Pinpoint the cell where the given text exists, returning its [X, Y] midpoint coordinate. 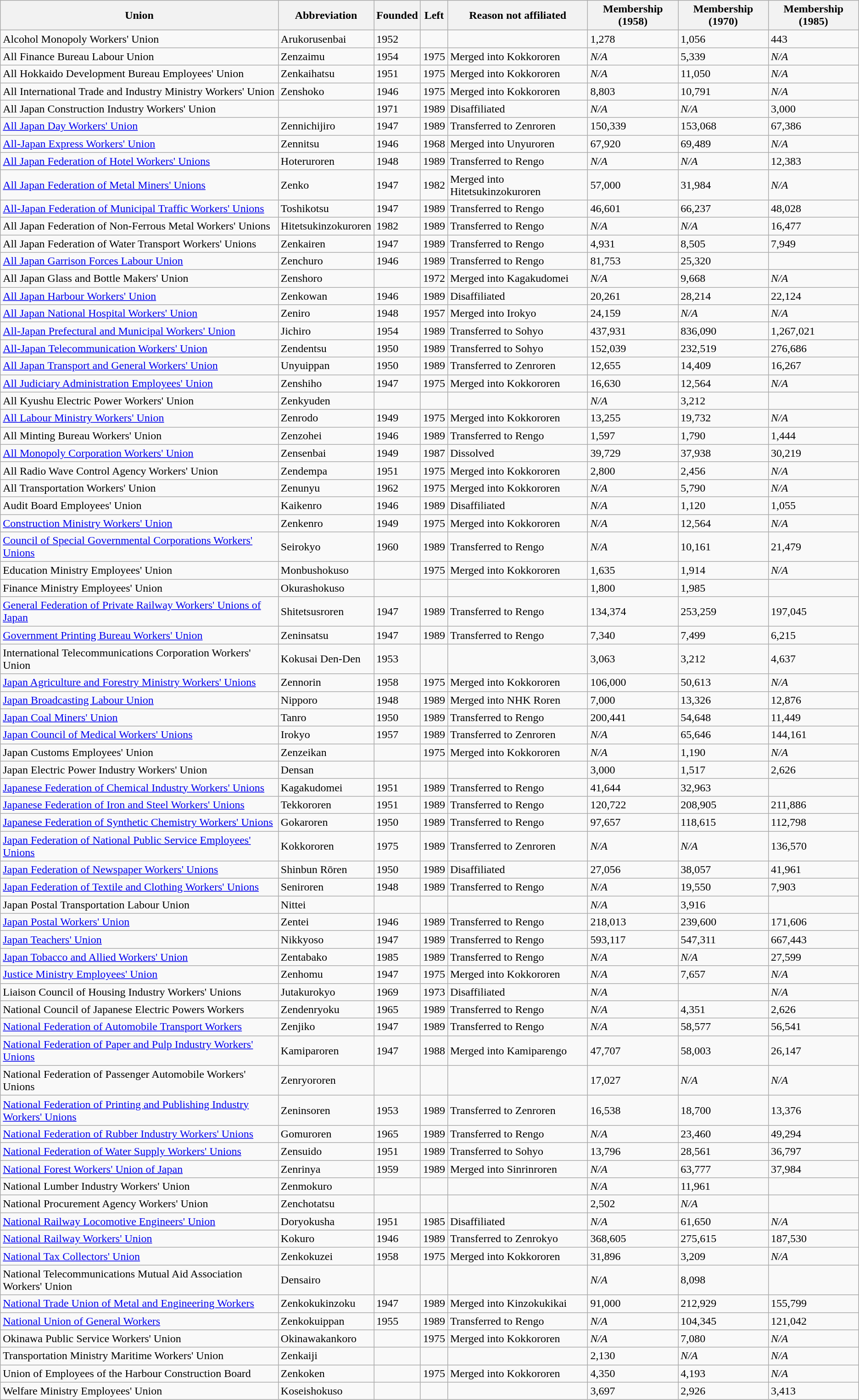
Education Ministry Employees' Union [139, 571]
All Judiciary Administration Employees' Union [139, 383]
Hitetsukinzokuroren [326, 226]
All Japan Federation of Non-Ferrous Metal Workers' Unions [139, 226]
All Finance Bureau Labour Union [139, 56]
Zenko [326, 185]
97,657 [633, 822]
155,799 [813, 1304]
1955 [397, 1321]
38,057 [723, 870]
1,635 [633, 571]
Zenmokuro [326, 1187]
Zenkairen [326, 244]
5,790 [723, 488]
Government Printing Bureau Workers' Union [139, 635]
63,777 [723, 1169]
Merged into Kamiparengo [518, 1050]
Founded [397, 16]
National Federation of Printing and Publishing Industry Workers' Unions [139, 1110]
Zennitsu [326, 144]
Zeninsatsu [326, 635]
Japan Coal Miners' Union [139, 717]
All Japan Harbour Workers' Union [139, 296]
Reason not affiliated [518, 16]
Zenkokukinzoku [326, 1304]
Shitetsusroren [326, 611]
Zenzeikan [326, 752]
16,630 [633, 383]
General Federation of Private Railway Workers' Unions of Japan [139, 611]
Gokaroren [326, 822]
39,729 [633, 453]
1973 [434, 992]
Zensuido [326, 1151]
1,985 [723, 588]
Okurashokuso [326, 588]
81,753 [633, 261]
47,707 [633, 1050]
Japan Agriculture and Forestry Ministry Workers' Unions [139, 683]
112,798 [813, 822]
48,028 [813, 208]
Finance Ministry Employees' Union [139, 588]
Council of Special Governmental Corporations Workers' Unions [139, 547]
Merged into Hitetsukinzokuroren [518, 185]
All Transportation Workers' Union [139, 488]
All-Japan Telecommunication Workers' Union [139, 348]
All Japan Garrison Forces Labour Union [139, 261]
All Hokkaido Development Bureau Employees' Union [139, 74]
National Federation of Water Supply Workers' Unions [139, 1151]
30,219 [813, 453]
106,000 [633, 683]
Zenhomu [326, 974]
1959 [397, 1169]
Shinbun Rōren [326, 870]
All Japan Construction Industry Workers' Union [139, 109]
Tekkororen [326, 805]
National Federation of Automobile Transport Workers [139, 1027]
Japan Federation of Textile and Clothing Workers' Unions [139, 887]
Zenkaihatsu [326, 74]
Membership (1970) [723, 16]
150,339 [633, 126]
208,905 [723, 805]
667,443 [813, 940]
Zenkaiji [326, 1356]
Seniroren [326, 887]
Zendentsu [326, 348]
437,931 [633, 331]
Merged into Sinrinroren [518, 1169]
All Labour Ministry Workers' Union [139, 418]
23,460 [723, 1134]
275,615 [723, 1239]
66,237 [723, 208]
593,117 [633, 940]
7,340 [633, 635]
16,538 [633, 1110]
144,161 [813, 735]
4,637 [813, 659]
Welfare Ministry Employees' Union [139, 1391]
Zenzaimu [326, 56]
1968 [434, 144]
Merged into Kinzokukikai [518, 1304]
All Radio Wave Control Agency Workers' Union [139, 470]
24,159 [633, 314]
Kamiparoren [326, 1050]
National Railway Workers' Union [139, 1239]
12,383 [813, 161]
Japan Tobacco and Allied Workers' Union [139, 957]
All Japan Federation of Hotel Workers' Unions [139, 161]
36,797 [813, 1151]
368,605 [633, 1239]
Zenkokuzei [326, 1256]
All-Japan Prefectural and Municipal Workers' Union [139, 331]
International Telecommunications Corporation Workers' Union [139, 659]
Zenkoken [326, 1373]
Zendempa [326, 470]
10,791 [723, 91]
Arukorusenbai [326, 39]
Zenzohei [326, 436]
Jutakurokyo [326, 992]
16,477 [813, 226]
171,606 [813, 922]
Gomuroren [326, 1134]
Abbreviation [326, 16]
32,963 [723, 787]
Kagakudomei [326, 787]
7,949 [813, 244]
4,350 [633, 1373]
Japan Broadcasting Labour Union [139, 700]
1962 [397, 488]
National Railway Locomotive Engineers' Union [139, 1221]
197,045 [813, 611]
3,063 [633, 659]
27,056 [633, 870]
11,050 [723, 74]
National Forest Workers' Union of Japan [139, 1169]
Zennorin [326, 683]
37,938 [723, 453]
Dissolved [518, 453]
Merged into NHK Roren [518, 700]
7,499 [723, 635]
1,444 [813, 436]
Zenunyu [326, 488]
28,214 [723, 296]
National Federation of Paper and Pulp Industry Workers' Unions [139, 1050]
Zenkenro [326, 523]
Membership (1985) [813, 16]
Japan Council of Medical Workers' Unions [139, 735]
25,320 [723, 261]
Tanro [326, 717]
4,193 [723, 1373]
1971 [397, 109]
10,161 [723, 547]
3,916 [723, 905]
443 [813, 39]
1952 [397, 39]
Zenkyuden [326, 401]
1,190 [723, 752]
41,961 [813, 870]
National Tax Collectors' Union [139, 1256]
Audit Board Employees' Union [139, 505]
Zenchotatsu [326, 1204]
Zennichijiro [326, 126]
67,920 [633, 144]
Merged into Kagakudomei [518, 279]
Unyuippan [326, 366]
67,386 [813, 126]
1,517 [723, 770]
13,796 [633, 1151]
All Japan Glass and Bottle Makers' Union [139, 279]
1987 [434, 453]
27,599 [813, 957]
Nipporo [326, 700]
National Federation of Rubber Industry Workers' Unions [139, 1134]
All Japan National Hospital Workers' Union [139, 314]
836,090 [723, 331]
Japanese Federation of Chemical Industry Workers' Unions [139, 787]
239,600 [723, 922]
Zendenryoku [326, 1009]
14,409 [723, 366]
Zeniro [326, 314]
18,700 [723, 1110]
Kokusai Den-Den [326, 659]
58,577 [723, 1027]
4,931 [633, 244]
152,039 [633, 348]
1,055 [813, 505]
7,080 [723, 1338]
21,479 [813, 547]
Okinawa Public Service Workers' Union [139, 1338]
8,803 [633, 91]
12,876 [813, 700]
22,124 [813, 296]
Doryokusha [326, 1221]
Zenkowan [326, 296]
20,261 [633, 296]
Hoteruroren [326, 161]
13,376 [813, 1110]
All-Japan Express Workers' Union [139, 144]
46,601 [633, 208]
Seirokyo [326, 547]
Monbushokuso [326, 571]
1,056 [723, 39]
26,147 [813, 1050]
13,326 [723, 700]
187,530 [813, 1239]
All Japan Federation of Water Transport Workers' Unions [139, 244]
120,722 [633, 805]
Merged into Irokyo [518, 314]
Densan [326, 770]
Japan Teachers' Union [139, 940]
Japan Postal Transportation Labour Union [139, 905]
12,655 [633, 366]
Justice Ministry Employees' Union [139, 974]
11,449 [813, 717]
All Minting Bureau Workers' Union [139, 436]
212,929 [723, 1304]
National Lumber Industry Workers' Union [139, 1187]
Jichiro [326, 331]
All Japan Federation of Metal Miners' Unions [139, 185]
69,489 [723, 144]
136,570 [813, 846]
41,644 [633, 787]
Alcohol Monopoly Workers' Union [139, 39]
Japan Electric Power Industry Workers' Union [139, 770]
Zentabako [326, 957]
Left [434, 16]
2,502 [633, 1204]
All Japan Transport and General Workers' Union [139, 366]
Nikkyoso [326, 940]
2,800 [633, 470]
Kaikenro [326, 505]
56,541 [813, 1027]
Japanese Federation of Iron and Steel Workers' Unions [139, 805]
Merged into Unyuroren [518, 144]
Zenryororen [326, 1081]
253,259 [723, 611]
6,215 [813, 635]
Kokuro [326, 1239]
Zenshoro [326, 279]
2,130 [633, 1356]
Transportation Ministry Maritime Workers' Union [139, 1356]
Zenchuro [326, 261]
1972 [434, 279]
National Trade Union of Metal and Engineering Workers [139, 1304]
19,550 [723, 887]
1,790 [723, 436]
Toshikotsu [326, 208]
Japanese Federation of Synthetic Chemistry Workers' Unions [139, 822]
8,098 [723, 1280]
5,339 [723, 56]
54,648 [723, 717]
58,003 [723, 1050]
218,013 [633, 922]
3,209 [723, 1256]
121,042 [813, 1321]
Zensenbai [326, 453]
211,886 [813, 805]
1,278 [633, 39]
17,027 [633, 1081]
200,441 [633, 717]
National Federation of Passenger Automobile Workers' Unions [139, 1081]
50,613 [723, 683]
Union [139, 16]
Zenshiho [326, 383]
1969 [397, 992]
13,255 [633, 418]
134,374 [633, 611]
11,961 [723, 1187]
3,413 [813, 1391]
Okinawakankoro [326, 1338]
Liaison Council of Housing Industry Workers' Unions [139, 992]
1,597 [633, 436]
Zenkokuippan [326, 1321]
104,345 [723, 1321]
118,615 [723, 822]
National Telecommunications Mutual Aid Association Workers' Union [139, 1280]
65,646 [723, 735]
All-Japan Federation of Municipal Traffic Workers' Unions [139, 208]
1,914 [723, 571]
276,686 [813, 348]
49,294 [813, 1134]
16,267 [813, 366]
National Union of General Workers [139, 1321]
Zenrodo [326, 418]
4,351 [723, 1009]
37,984 [813, 1169]
1988 [434, 1050]
19,732 [723, 418]
28,561 [723, 1151]
7,000 [633, 700]
Japan Postal Workers' Union [139, 922]
31,896 [633, 1256]
National Procurement Agency Workers' Union [139, 1204]
547,311 [723, 940]
Zenshoko [326, 91]
Zeninsoren [326, 1110]
Japan Customs Employees' Union [139, 752]
All Monopoly Corporation Workers' Union [139, 453]
1,120 [723, 505]
Zentei [326, 922]
57,000 [633, 185]
National Council of Japanese Electric Powers Workers [139, 1009]
2,456 [723, 470]
Kokkororen [326, 846]
61,650 [723, 1221]
7,657 [723, 974]
Transferred to Zenrokyo [518, 1239]
All International Trade and Industry Ministry Workers' Union [139, 91]
31,984 [723, 185]
Zenjiko [326, 1027]
3,697 [633, 1391]
2,926 [723, 1391]
Nittei [326, 905]
Japan Federation of National Public Service Employees' Unions [139, 846]
Union of Employees of the Harbour Construction Board [139, 1373]
9,668 [723, 279]
Koseishokuso [326, 1391]
1960 [397, 547]
1,800 [633, 588]
Japan Federation of Newspaper Workers' Unions [139, 870]
232,519 [723, 348]
All Kyushu Electric Power Workers' Union [139, 401]
Densairo [326, 1280]
7,903 [813, 887]
All Japan Day Workers' Union [139, 126]
8,505 [723, 244]
153,068 [723, 126]
91,000 [633, 1304]
Construction Ministry Workers' Union [139, 523]
Zenrinya [326, 1169]
Irokyo [326, 735]
Membership (1958) [633, 16]
1,267,021 [813, 331]
